Return (X, Y) of the center of cell containing provided text 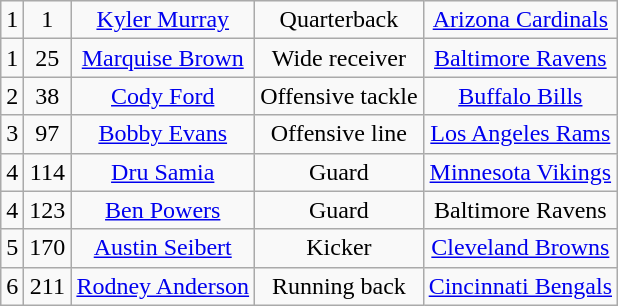
123 (48, 210)
114 (48, 172)
Cincinnati Bengals (520, 286)
Bobby Evans (163, 134)
Offensive tackle (340, 96)
6 (12, 286)
Los Angeles Rams (520, 134)
Kyler Murray (163, 20)
Offensive line (340, 134)
Ben Powers (163, 210)
Cleveland Browns (520, 248)
Kicker (340, 248)
38 (48, 96)
Arizona Cardinals (520, 20)
Dru Samia (163, 172)
211 (48, 286)
Minnesota Vikings (520, 172)
97 (48, 134)
3 (12, 134)
2 (12, 96)
Running back (340, 286)
Buffalo Bills (520, 96)
Quarterback (340, 20)
Cody Ford (163, 96)
Wide receiver (340, 58)
5 (12, 248)
Marquise Brown (163, 58)
Austin Seibert (163, 248)
Rodney Anderson (163, 286)
170 (48, 248)
25 (48, 58)
